Return [x, y] of the center of cell containing provided text 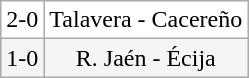
1-0 [22, 58]
Talavera - Cacereño [146, 20]
R. Jaén - Écija [146, 58]
2-0 [22, 20]
